Scan for the cell matching the given text and deliver its [x, y] coordinate at center. 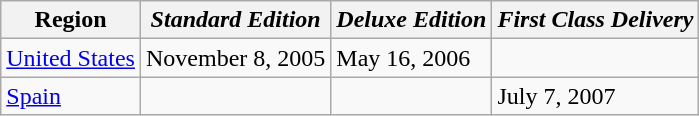
Region [71, 20]
First Class Delivery [596, 20]
Deluxe Edition [412, 20]
United States [71, 58]
Standard Edition [235, 20]
July 7, 2007 [596, 96]
May 16, 2006 [412, 58]
Spain [71, 96]
November 8, 2005 [235, 58]
